For the text-containing cell, return its midpoint in [x, y] coordinate format. 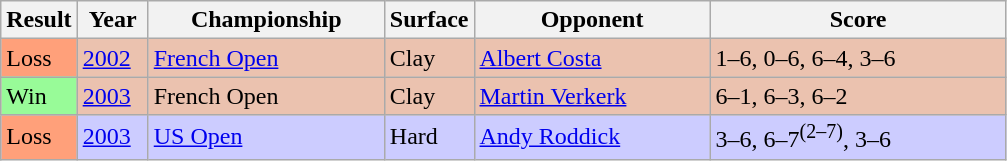
Martin Verkerk [592, 96]
Surface [429, 20]
2002 [112, 58]
Hard [429, 138]
Andy Roddick [592, 138]
Year [112, 20]
US Open [266, 138]
Championship [266, 20]
1–6, 0–6, 6–4, 3–6 [858, 58]
Score [858, 20]
6–1, 6–3, 6–2 [858, 96]
Win [39, 96]
Result [39, 20]
3–6, 6–7(2–7), 3–6 [858, 138]
Opponent [592, 20]
Albert Costa [592, 58]
